Output the (x, y) coordinate of the center of the cell containing the given text.  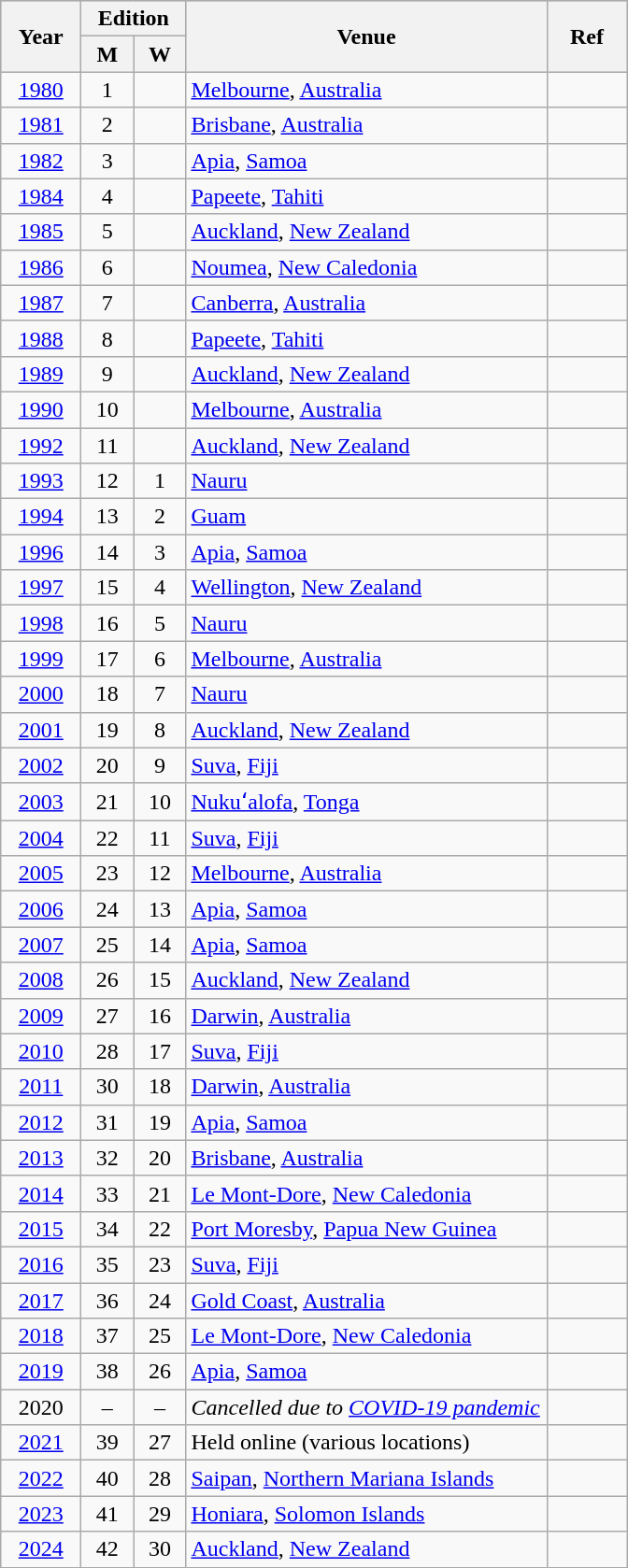
2014 (41, 1193)
Ref (587, 36)
2004 (41, 838)
2001 (41, 730)
1987 (41, 303)
1990 (41, 409)
2005 (41, 874)
W (160, 54)
1999 (41, 659)
2017 (41, 1300)
2020 (41, 1407)
1998 (41, 623)
38 (107, 1372)
2007 (41, 945)
1989 (41, 374)
1993 (41, 481)
Saipan, Northern Mariana Islands (366, 1478)
32 (107, 1158)
2000 (41, 694)
1981 (41, 125)
2012 (41, 1122)
Noumea, New Caledonia (366, 267)
1985 (41, 232)
31 (107, 1122)
Cancelled due to COVID-19 pandemic (366, 1407)
Year (41, 36)
2011 (41, 1087)
33 (107, 1193)
1992 (41, 446)
40 (107, 1478)
2006 (41, 909)
2021 (41, 1443)
2024 (41, 1549)
29 (160, 1514)
Canberra, Australia (366, 303)
Venue (366, 36)
2015 (41, 1229)
2016 (41, 1264)
Port Moresby, Papua New Guinea (366, 1229)
1988 (41, 338)
34 (107, 1229)
1980 (41, 90)
2008 (41, 980)
2023 (41, 1514)
Held online (various locations) (366, 1443)
36 (107, 1300)
1994 (41, 517)
2002 (41, 765)
2003 (41, 802)
2022 (41, 1478)
1986 (41, 267)
1984 (41, 196)
Nukuʻalofa, Tonga (366, 802)
Gold Coast, Australia (366, 1300)
Guam (366, 517)
1982 (41, 161)
1996 (41, 552)
Honiara, Solomon Islands (366, 1514)
2018 (41, 1336)
2019 (41, 1372)
42 (107, 1549)
37 (107, 1336)
2013 (41, 1158)
Wellington, New Zealand (366, 588)
39 (107, 1443)
2009 (41, 1016)
M (107, 54)
41 (107, 1514)
35 (107, 1264)
1997 (41, 588)
Edition (134, 19)
2010 (41, 1051)
